Provide the (X, Y) coordinate of the cell's center where the given text is located.  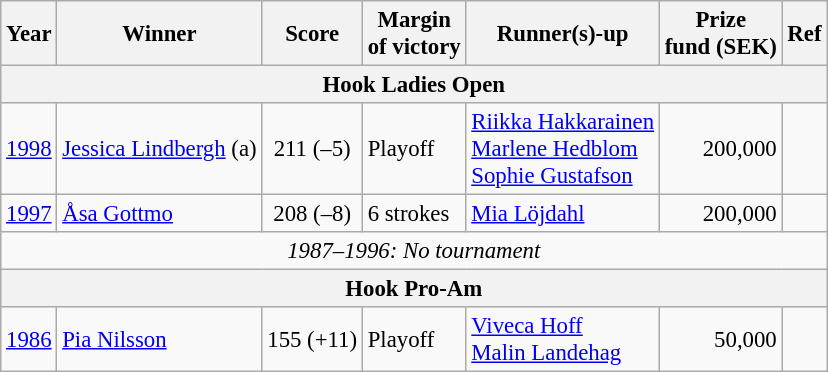
Winner (160, 34)
Hook Ladies Open (414, 85)
Ref (804, 34)
Runner(s)-up (562, 34)
1997 (29, 214)
208 (–8) (312, 214)
Riikka Hakkarainen Marlene Hedblom Sophie Gustafson (562, 149)
Åsa Gottmo (160, 214)
1987–1996: No tournament (414, 251)
Playoff (414, 149)
Marginof victory (414, 34)
6 strokes (414, 214)
Prizefund (SEK) (720, 34)
211 (–5) (312, 149)
1998 (29, 149)
Jessica Lindbergh (a) (160, 149)
Score (312, 34)
Hook Pro-Am (414, 289)
Mia Löjdahl (562, 214)
Year (29, 34)
